Output the [X, Y] coordinate of the center of the cell containing the given text.  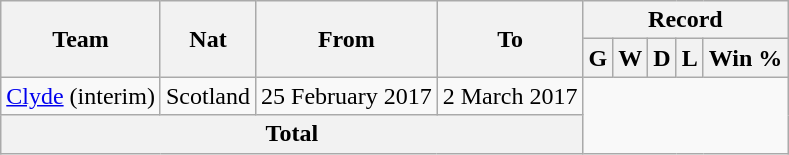
W [630, 58]
From [347, 39]
25 February 2017 [347, 96]
Record [686, 20]
Team [81, 39]
Total [292, 134]
2 March 2017 [510, 96]
Clyde (interim) [81, 96]
G [598, 58]
L [690, 58]
To [510, 39]
D [662, 58]
Win % [746, 58]
Nat [208, 39]
Scotland [208, 96]
